Search for the cell housing the specified text and yield its [x, y] center coordinate. 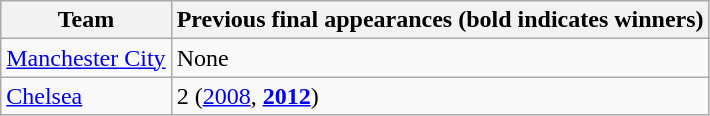
2 (2008, 2012) [440, 96]
Chelsea [86, 96]
Previous final appearances (bold indicates winners) [440, 20]
Team [86, 20]
None [440, 58]
Manchester City [86, 58]
